Output the (X, Y) coordinate of the center of the cell containing the given text.  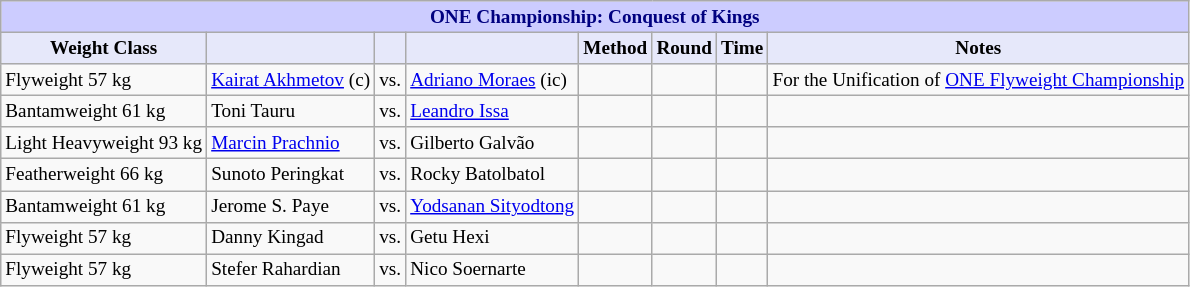
Toni Tauru (291, 111)
Rocky Batolbatol (492, 175)
Marcin Prachnio (291, 143)
For the Unification of ONE Flyweight Championship (978, 80)
Kairat Akhmetov (c) (291, 80)
Stefer Rahardian (291, 270)
Leandro Issa (492, 111)
Nico Soernarte (492, 270)
Gilberto Galvão (492, 143)
Time (742, 48)
Featherweight 66 kg (104, 175)
Method (616, 48)
Light Heavyweight 93 kg (104, 143)
Jerome S. Paye (291, 206)
Sunoto Peringkat (291, 175)
Round (684, 48)
ONE Championship: Conquest of Kings (595, 17)
Getu Hexi (492, 238)
Notes (978, 48)
Danny Kingad (291, 238)
Adriano Moraes (ic) (492, 80)
Weight Class (104, 48)
Yodsanan Sityodtong (492, 206)
